Capture the cell that displays the provided text and extract its [X, Y] central coordinate. 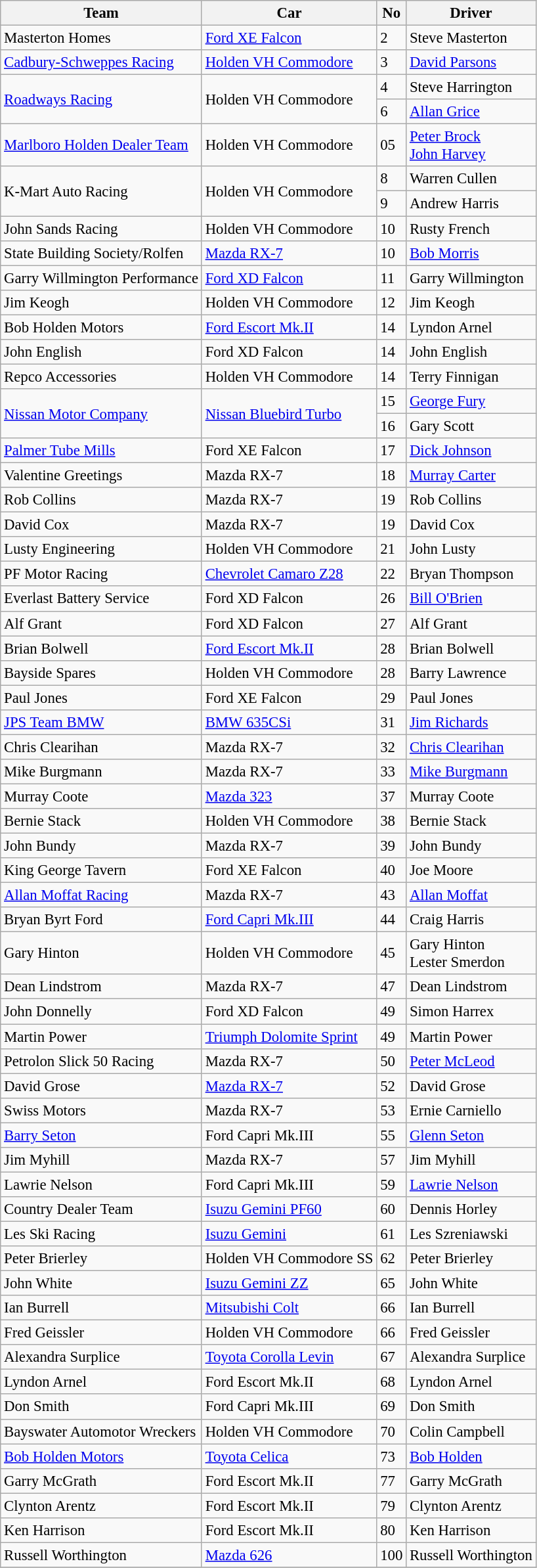
Barry Seton [101, 1135]
Gary Hinton [101, 954]
Garry Willmington Performance [101, 278]
15 [391, 401]
39 [391, 846]
4 [391, 87]
9 [391, 204]
18 [391, 476]
K-Mart Auto Racing [101, 192]
Peter McLeod [471, 1061]
Nissan Bluebird Turbo [289, 414]
27 [391, 623]
Warren Cullen [471, 179]
Steve Harrington [471, 87]
Garry Willmington [471, 278]
Mitsubishi Colt [289, 1308]
57 [391, 1160]
Isuzu Gemini ZZ [289, 1284]
Bob Morris [471, 253]
Bryan Thompson [471, 574]
Bill O'Brien [471, 599]
3 [391, 62]
29 [391, 698]
62 [391, 1259]
73 [391, 1456]
Rusty French [471, 229]
100 [391, 1555]
12 [391, 302]
38 [391, 821]
No [391, 13]
Triumph Dolomite Sprint [289, 1037]
Bayside Spares [101, 673]
Les Szreniawski [471, 1234]
BMW 635CSi [289, 723]
Valentine Greetings [101, 476]
PF Motor Racing [101, 574]
Petrolon Slick 50 Racing [101, 1061]
Peter Brock John Harvey [471, 146]
Steve Masterton [471, 38]
George Fury [471, 401]
47 [391, 987]
Team [101, 13]
Barry Lawrence [471, 673]
68 [391, 1382]
Dennis Horley [471, 1209]
22 [391, 574]
55 [391, 1135]
Isuzu Gemini PF60 [289, 1209]
Chevrolet Camaro Z28 [289, 574]
67 [391, 1357]
40 [391, 870]
53 [391, 1110]
Toyota Celica [289, 1456]
Swiss Motors [101, 1110]
Murray Carter [471, 476]
31 [391, 723]
Mazda 626 [289, 1555]
Colin Campbell [471, 1431]
17 [391, 451]
60 [391, 1209]
Ernie Carniello [471, 1110]
8 [391, 179]
Simon Harrex [471, 1012]
Masterton Homes [101, 38]
Craig Harris [471, 920]
Les Ski Racing [101, 1234]
37 [391, 796]
JPS Team BMW [101, 723]
Car [289, 13]
Cadbury-Schweppes Racing [101, 62]
Dick Johnson [471, 451]
79 [391, 1506]
26 [391, 599]
70 [391, 1431]
Gary Hinton Lester Smerdon [471, 954]
Bob Holden [471, 1456]
16 [391, 426]
52 [391, 1086]
Country Dealer Team [101, 1209]
33 [391, 772]
50 [391, 1061]
Nissan Motor Company [101, 414]
65 [391, 1284]
59 [391, 1184]
Mazda 323 [289, 796]
State Building Society/Rolfen [101, 253]
King George Tavern [101, 870]
Bayswater Automotor Wreckers [101, 1431]
11 [391, 278]
John Sands Racing [101, 229]
05 [391, 146]
45 [391, 954]
John Donnelly [101, 1012]
6 [391, 112]
32 [391, 747]
44 [391, 920]
Glenn Seton [471, 1135]
Repco Accessories [101, 376]
Andrew Harris [471, 204]
Isuzu Gemini [289, 1234]
69 [391, 1407]
Everlast Battery Service [101, 599]
Joe Moore [471, 870]
Jim Richards [471, 723]
43 [391, 895]
Allan Grice [471, 112]
John Lusty [471, 549]
Holden VH Commodore SS [289, 1259]
Allan Moffat Racing [101, 895]
77 [391, 1481]
21 [391, 549]
Allan Moffat [471, 895]
Driver [471, 13]
Palmer Tube Mills [101, 451]
Lusty Engineering [101, 549]
61 [391, 1234]
Toyota Corolla Levin [289, 1357]
2 [391, 38]
David Parsons [471, 62]
80 [391, 1531]
Bryan Byrt Ford [101, 920]
Roadways Racing [101, 100]
Marlboro Holden Dealer Team [101, 146]
Terry Finnigan [471, 376]
Gary Scott [471, 426]
